Pinpoint the cell where the given text exists, returning its [x, y] midpoint coordinate. 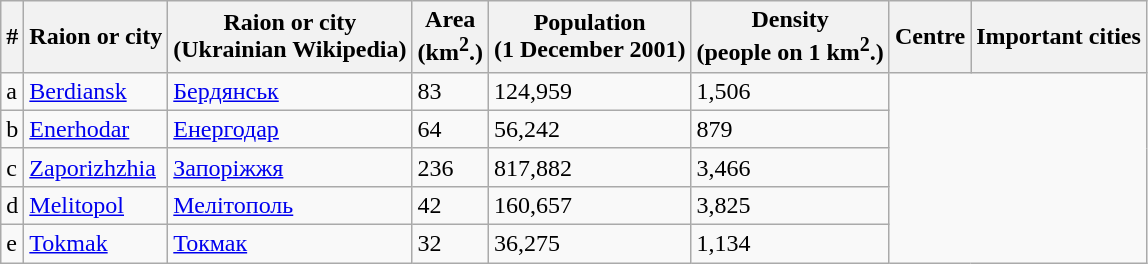
1,134 [790, 244]
Tokmak [96, 244]
42 [450, 205]
124,959 [590, 91]
817,882 [590, 167]
Zaporizhzhia [96, 167]
Запоріжжя [290, 167]
83 [450, 91]
Important cities [1059, 37]
879 [790, 129]
Enerhodar [96, 129]
160,657 [590, 205]
c [12, 167]
236 [450, 167]
b [12, 129]
# [12, 37]
Бердянськ [290, 91]
Raion or city [96, 37]
Raion or city(Ukrainian Wikipedia) [290, 37]
Centre [930, 37]
3,825 [790, 205]
1,506 [790, 91]
d [12, 205]
Melitopol [96, 205]
Мелітополь [290, 205]
Berdiansk [96, 91]
Енергодар [290, 129]
Area(km2.) [450, 37]
64 [450, 129]
Токмак [290, 244]
Population(1 December 2001) [590, 37]
3,466 [790, 167]
a [12, 91]
Density(people on 1 km2.) [790, 37]
32 [450, 244]
36,275 [590, 244]
e [12, 244]
56,242 [590, 129]
